From the cell containing the given text, extract its center point as [x, y] coordinate. 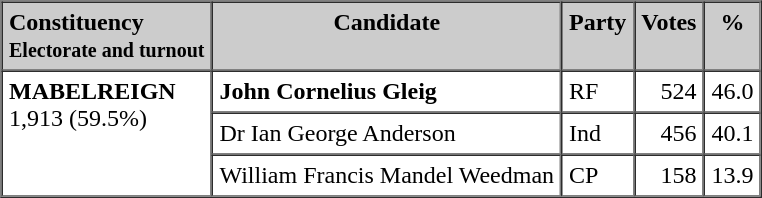
% [732, 36]
MABELREIGN1,913 (59.5%) [107, 133]
Party [598, 36]
Ind [598, 133]
Votes [669, 36]
CP [598, 175]
456 [669, 133]
John Cornelius Gleig [387, 91]
40.1 [732, 133]
William Francis Mandel Weedman [387, 175]
524 [669, 91]
Candidate [387, 36]
13.9 [732, 175]
RF [598, 91]
ConstituencyElectorate and turnout [107, 36]
158 [669, 175]
46.0 [732, 91]
Dr Ian George Anderson [387, 133]
